Extract the (x, y) coordinate from the center of the cell holding the provided text.  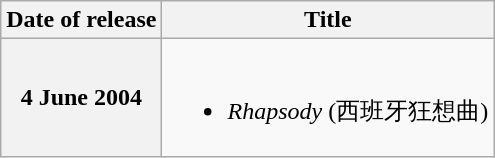
Rhapsody (西班牙狂想曲) (328, 98)
Date of release (82, 20)
Title (328, 20)
4 June 2004 (82, 98)
